Identify which cell holds the provided text, then report its (x, y) central coordinate. 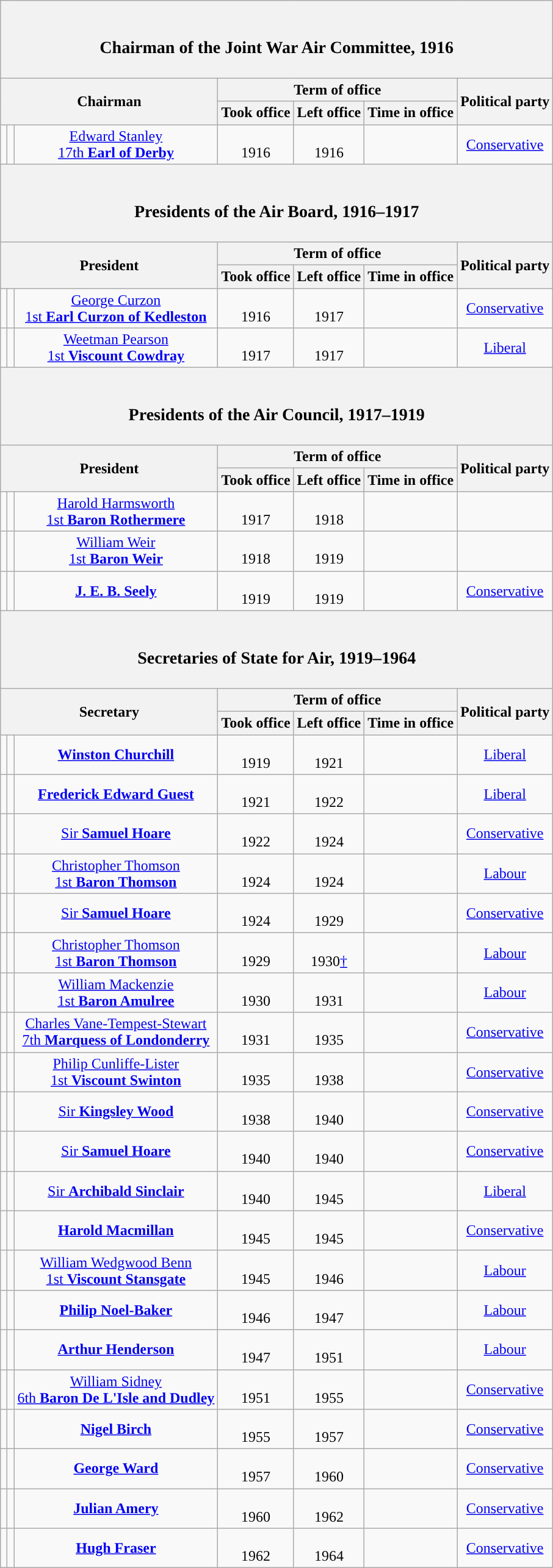
1964 (329, 1548)
Chairman of the Joint War Air Committee, 1916 (277, 39)
Weetman Pearson1st Viscount Cowdray (116, 348)
Presidents of the Air Board, 1916–1917 (277, 202)
William Sidney6th Baron De L'Isle and Dudley (116, 1389)
George Curzon1st Earl Curzon of Kedleston (116, 307)
Frederick Edward Guest (116, 794)
1930 (256, 993)
Nigel Birch (116, 1430)
Harold Macmillan (116, 1231)
Secretaries of State for Air, 1919–1964 (277, 649)
Sir Kingsley Wood (116, 1111)
Sir Archibald Sinclair (116, 1190)
Hugh Fraser (116, 1548)
Philip Cunliffe-Lister1st Viscount Swinton (116, 1072)
1930† (329, 953)
Philip Noel-Baker (116, 1310)
Julian Amery (116, 1509)
J. E. B. Seely (116, 590)
Arthur Henderson (116, 1349)
Winston Churchill (116, 754)
Secretary (109, 711)
William Weir1st Baron Weir (116, 551)
Edward Stanley17th Earl of Derby (116, 144)
Charles Vane-Tempest-Stewart7th Marquess of Londonderry (116, 1032)
Presidents of the Air Council, 1917–1919 (277, 406)
William Wedgwood Benn1st Viscount Stansgate (116, 1270)
Harold Harmsworth1st Baron Rothermere (116, 511)
Chairman (109, 101)
William Mackenzie1st Baron Amulree (116, 993)
George Ward (116, 1469)
